Detect which cell encompasses the target text, then output its [x, y] center coordinate. 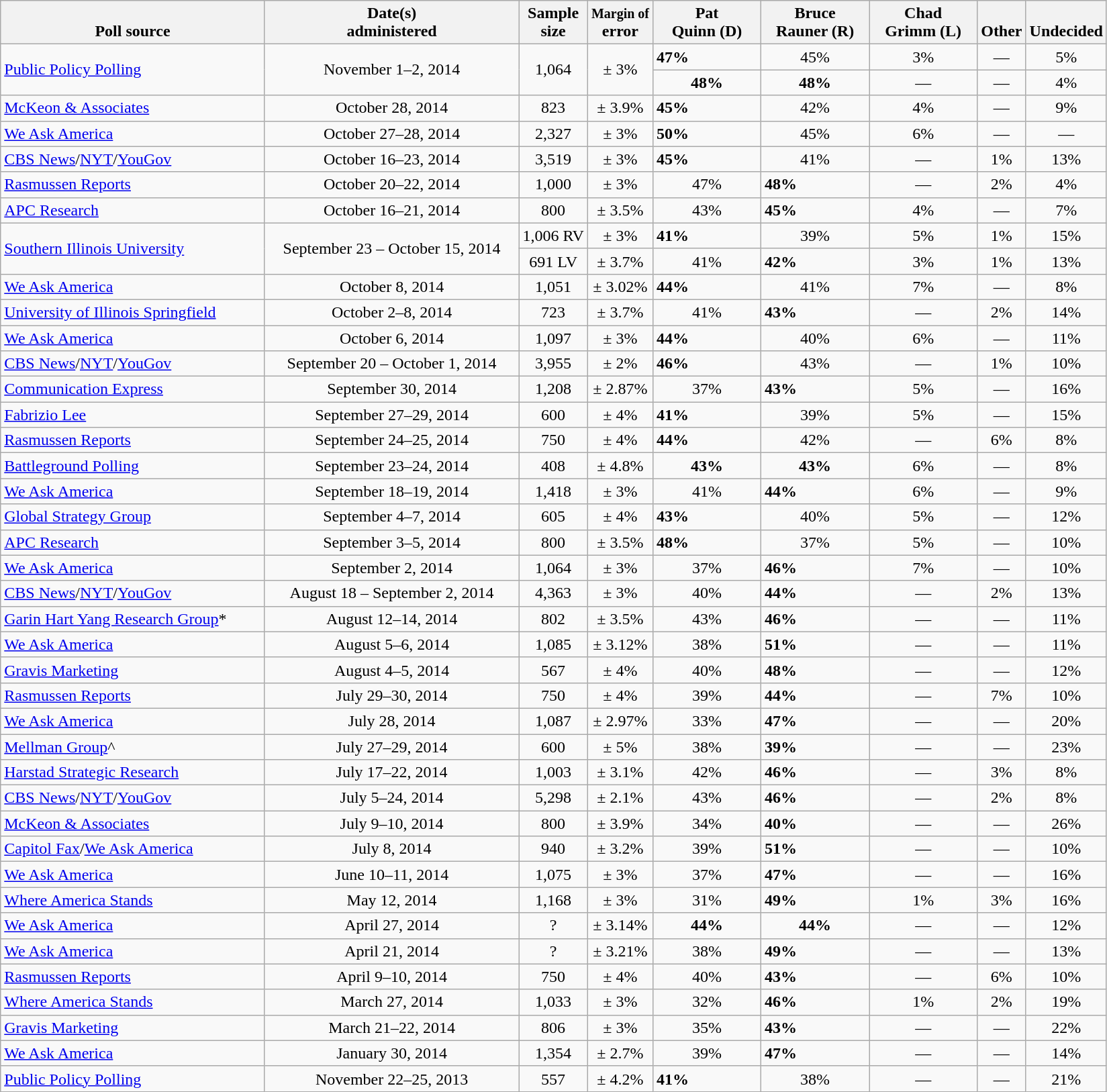
September 2, 2014 [392, 568]
1,354 [553, 1053]
50% [706, 134]
August 4–5, 2014 [392, 670]
September 27–29, 2014 [392, 415]
± 3.2% [620, 849]
± 4.8% [620, 466]
September 18–19, 2014 [392, 491]
940 [553, 849]
October 2–8, 2014 [392, 312]
September 20 – October 1, 2014 [392, 364]
26% [1066, 824]
557 [553, 1079]
July 28, 2014 [392, 721]
September 24–25, 2014 [392, 440]
± 2.1% [620, 798]
June 10–11, 2014 [392, 875]
May 12, 2014 [392, 900]
November 22–25, 2013 [392, 1079]
32% [706, 1002]
408 [553, 466]
35% [706, 1028]
3,519 [553, 159]
July 17–22, 2014 [392, 773]
± 2.7% [620, 1053]
20% [1066, 721]
March 27, 2014 [392, 1002]
Date(s)administered [392, 23]
± 3.12% [620, 644]
Harstad Strategic Research [133, 773]
1,003 [553, 773]
October 16–21, 2014 [392, 210]
April 27, 2014 [392, 926]
October 16–23, 2014 [392, 159]
1,051 [553, 287]
October 28, 2014 [392, 108]
1,097 [553, 338]
September 23 – October 15, 2014 [392, 248]
July 29–30, 2014 [392, 695]
August 18 – September 2, 2014 [392, 593]
2,327 [553, 134]
567 [553, 670]
1,208 [553, 389]
July 5–24, 2014 [392, 798]
September 4–7, 2014 [392, 517]
± 3.1% [620, 773]
5,298 [553, 798]
University of Illinois Springfield [133, 312]
± 2.97% [620, 721]
PatQuinn (D) [706, 23]
September 23–24, 2014 [392, 466]
Southern Illinois University [133, 248]
October 27–28, 2014 [392, 134]
1,033 [553, 1002]
October 8, 2014 [392, 287]
4,363 [553, 593]
Capitol Fax/We Ask America [133, 849]
October 6, 2014 [392, 338]
1,168 [553, 900]
November 1–2, 2014 [392, 70]
March 21–22, 2014 [392, 1028]
± 5% [620, 747]
BruceRauner (R) [815, 23]
September 3–5, 2014 [392, 542]
January 30, 2014 [392, 1053]
Mellman Group^ [133, 747]
± 2.87% [620, 389]
August 5–6, 2014 [392, 644]
Battleground Polling [133, 466]
802 [553, 619]
Fabrizio Lee [133, 415]
± 3.02% [620, 287]
± 2% [620, 364]
April 9–10, 2014 [392, 977]
Margin oferror [620, 23]
21% [1066, 1079]
Poll source [133, 23]
33% [706, 721]
± 4.2% [620, 1079]
806 [553, 1028]
723 [553, 312]
± 3.14% [620, 926]
October 20–22, 2014 [392, 185]
1,000 [553, 185]
Global Strategy Group [133, 517]
April 21, 2014 [392, 951]
22% [1066, 1028]
Undecided [1066, 23]
3,955 [553, 364]
1,075 [553, 875]
Other [1002, 23]
823 [553, 108]
July 27–29, 2014 [392, 747]
1,087 [553, 721]
± 3.21% [620, 951]
34% [706, 824]
July 8, 2014 [392, 849]
ChadGrimm (L) [924, 23]
Samplesize [553, 23]
19% [1066, 1002]
August 12–14, 2014 [392, 619]
September 30, 2014 [392, 389]
605 [553, 517]
Garin Hart Yang Research Group* [133, 619]
Communication Express [133, 389]
1,418 [553, 491]
1,006 RV [553, 236]
691 LV [553, 261]
July 9–10, 2014 [392, 824]
1,085 [553, 644]
31% [706, 900]
23% [1066, 747]
